Provide the (X, Y) coordinate of the cell's center where the given text is located.  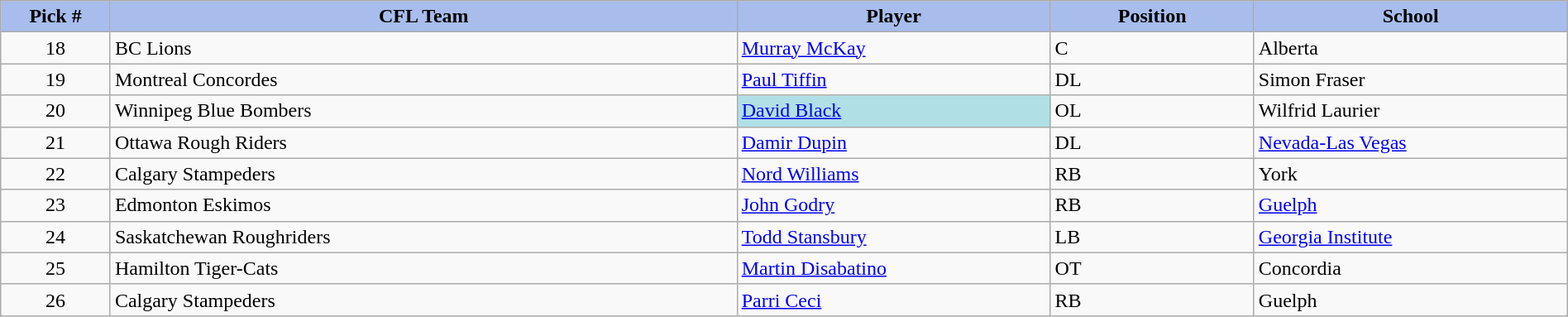
26 (56, 300)
Concordia (1411, 268)
OT (1152, 268)
BC Lions (423, 48)
Parri Ceci (893, 300)
19 (56, 79)
Edmonton Eskimos (423, 205)
20 (56, 111)
Damir Dupin (893, 142)
LB (1152, 237)
Player (893, 17)
21 (56, 142)
Position (1152, 17)
23 (56, 205)
Nevada-Las Vegas (1411, 142)
Nord Williams (893, 174)
John Godry (893, 205)
Todd Stansbury (893, 237)
CFL Team (423, 17)
York (1411, 174)
David Black (893, 111)
18 (56, 48)
Martin Disabatino (893, 268)
School (1411, 17)
Simon Fraser (1411, 79)
Georgia Institute (1411, 237)
C (1152, 48)
24 (56, 237)
25 (56, 268)
Hamilton Tiger-Cats (423, 268)
Winnipeg Blue Bombers (423, 111)
Wilfrid Laurier (1411, 111)
Ottawa Rough Riders (423, 142)
Murray McKay (893, 48)
Saskatchewan Roughriders (423, 237)
Pick # (56, 17)
Montreal Concordes (423, 79)
22 (56, 174)
Alberta (1411, 48)
OL (1152, 111)
Paul Tiffin (893, 79)
